Return the (x, y) coordinate for the center point of the cell that contains the specified text.  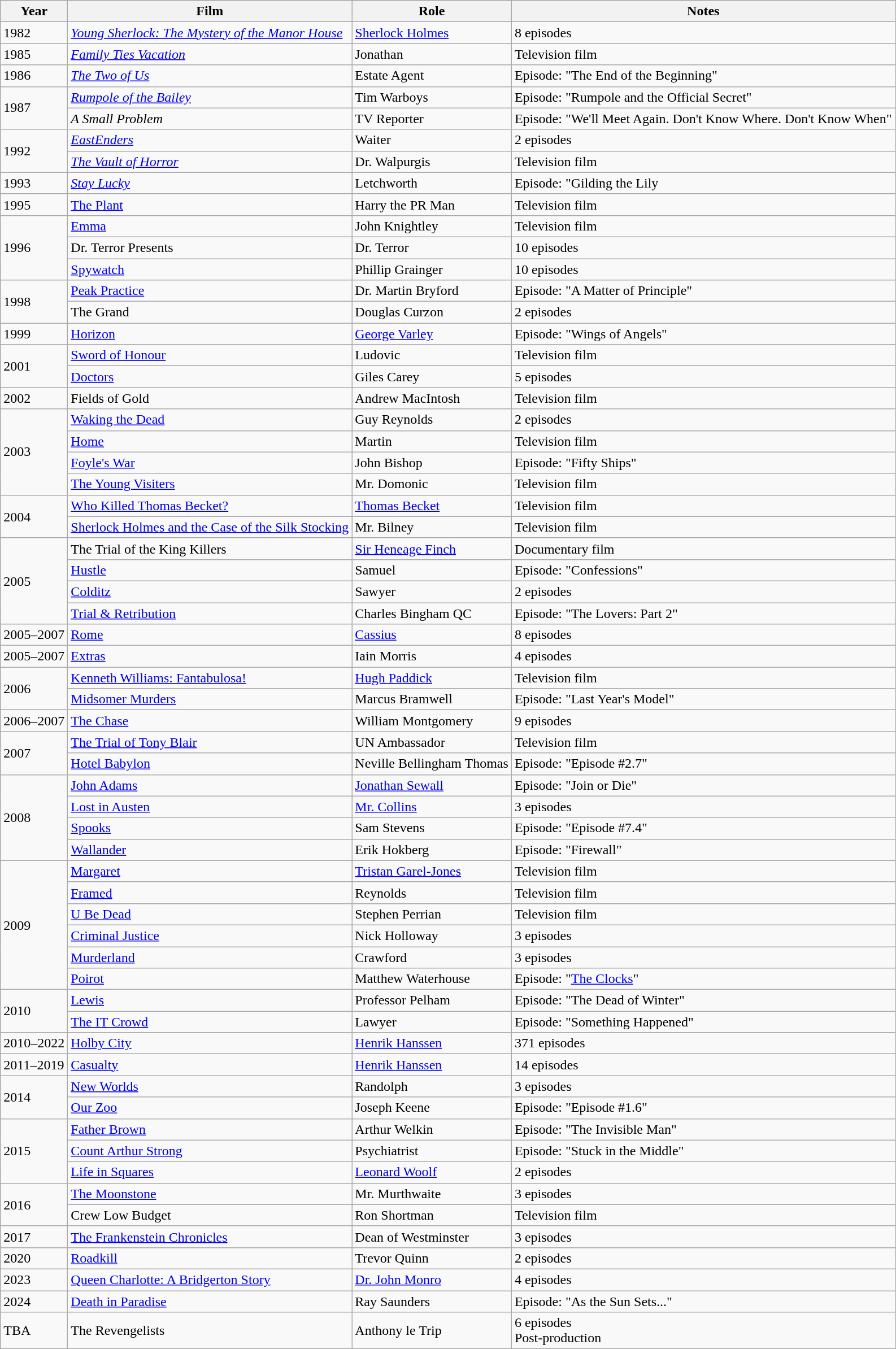
2002 (34, 398)
Stay Lucky (210, 183)
2004 (34, 516)
Stephen Perrian (432, 914)
Samuel (432, 570)
U Be Dead (210, 914)
Episode: "As the Sun Sets..." (703, 1301)
Documentary film (703, 549)
New Worlds (210, 1086)
Matthew Waterhouse (432, 979)
Phillip Grainger (432, 269)
Episode: "The Clocks" (703, 979)
Crew Low Budget (210, 1215)
Waking the Dead (210, 420)
Fields of Gold (210, 398)
Episode: "The End of the Beginning" (703, 76)
2001 (34, 366)
Thomas Becket (432, 506)
Episode: "Confessions" (703, 570)
Jonathan Sewall (432, 785)
Erik Hokberg (432, 850)
The Trial of Tony Blair (210, 742)
1995 (34, 204)
Lewis (210, 1000)
Episode: "Stuck in the Middle" (703, 1151)
Harry the PR Man (432, 204)
2010–2022 (34, 1043)
1985 (34, 54)
Hotel Babylon (210, 764)
Rumpole of the Bailey (210, 97)
Douglas Curzon (432, 312)
Father Brown (210, 1129)
2006–2007 (34, 721)
Episode: "Rumpole and the Official Secret" (703, 97)
Professor Pelham (432, 1000)
1982 (34, 33)
Kenneth Williams: Fantabulosa! (210, 678)
Psychiatrist (432, 1151)
Ludovic (432, 355)
Charles Bingham QC (432, 613)
Randolph (432, 1086)
Dr. Martin Bryford (432, 291)
2009 (34, 925)
Episode: "Episode #1.6" (703, 1108)
2011–2019 (34, 1065)
TBA (34, 1331)
The Plant (210, 204)
The Young Visiters (210, 484)
Criminal Justice (210, 935)
Doctors (210, 377)
Mr. Domonic (432, 484)
The Chase (210, 721)
Film (210, 11)
Rome (210, 635)
2017 (34, 1237)
6 episodesPost-production (703, 1331)
John Adams (210, 785)
Trial & Retribution (210, 613)
The Revengelists (210, 1331)
Sherlock Holmes and the Case of the Silk Stocking (210, 527)
Mr. Bilney (432, 527)
Neville Bellingham Thomas (432, 764)
Peak Practice (210, 291)
Tim Warboys (432, 97)
Mr. Murthwaite (432, 1194)
Wallander (210, 850)
1999 (34, 334)
The Trial of the King Killers (210, 549)
Spooks (210, 828)
Ray Saunders (432, 1301)
EastEnders (210, 140)
Episode: "Episode #7.4" (703, 828)
5 episodes (703, 377)
Hustle (210, 570)
Margaret (210, 871)
The Grand (210, 312)
Colditz (210, 591)
Our Zoo (210, 1108)
1998 (34, 302)
2015 (34, 1151)
Dean of Westminster (432, 1237)
Episode: "Join or Die" (703, 785)
1996 (34, 247)
Sherlock Holmes (432, 33)
Queen Charlotte: A Bridgerton Story (210, 1280)
Episode: "Fifty Ships" (703, 463)
Mr. Collins (432, 807)
2014 (34, 1097)
Episode: "We'll Meet Again. Don't Know Where. Don't Know When" (703, 119)
Crawford (432, 958)
John Knightley (432, 226)
371 episodes (703, 1043)
TV Reporter (432, 119)
Waiter (432, 140)
Episode: "A Matter of Principle" (703, 291)
Ron Shortman (432, 1215)
2006 (34, 689)
Dr. Terror (432, 247)
John Bishop (432, 463)
Foyle's War (210, 463)
Estate Agent (432, 76)
Casualty (210, 1065)
2003 (34, 452)
2016 (34, 1204)
Dr. Walpurgis (432, 162)
2008 (34, 817)
1986 (34, 76)
Roadkill (210, 1258)
Holby City (210, 1043)
Andrew MacIntosh (432, 398)
Joseph Keene (432, 1108)
Extras (210, 656)
2010 (34, 1011)
Episode: "The Lovers: Part 2" (703, 613)
William Montgomery (432, 721)
Martin (432, 441)
1993 (34, 183)
Letchworth (432, 183)
Iain Morris (432, 656)
14 episodes (703, 1065)
Sawyer (432, 591)
Episode: "The Invisible Man" (703, 1129)
Murderland (210, 958)
Poirot (210, 979)
Lawyer (432, 1022)
Episode: "Firewall" (703, 850)
Episode: "Something Happened" (703, 1022)
A Small Problem (210, 119)
Anthony le Trip (432, 1331)
UN Ambassador (432, 742)
The Two of Us (210, 76)
Jonathan (432, 54)
9 episodes (703, 721)
2023 (34, 1280)
Reynolds (432, 893)
Midsomer Murders (210, 699)
Year (34, 11)
Role (432, 11)
Cassius (432, 635)
2005 (34, 581)
Young Sherlock: The Mystery of the Manor House (210, 33)
The Moonstone (210, 1194)
Arthur Welkin (432, 1129)
Sir Heneage Finch (432, 549)
Emma (210, 226)
Trevor Quinn (432, 1258)
The IT Crowd (210, 1022)
The Frankenstein Chronicles (210, 1237)
Notes (703, 11)
Episode: "Wings of Angels" (703, 334)
Death in Paradise (210, 1301)
Nick Holloway (432, 935)
The Vault of Horror (210, 162)
Episode: "Gilding the Lily (703, 183)
Episode: "Episode #2.7" (703, 764)
1992 (34, 151)
Framed (210, 893)
Life in Squares (210, 1172)
Episode: "Last Year's Model" (703, 699)
2024 (34, 1301)
Family Ties Vacation (210, 54)
Sam Stevens (432, 828)
1987 (34, 108)
Who Killed Thomas Becket? (210, 506)
Count Arthur Strong (210, 1151)
2020 (34, 1258)
Leonard Woolf (432, 1172)
Dr. Terror Presents (210, 247)
Hugh Paddick (432, 678)
Marcus Bramwell (432, 699)
Spywatch (210, 269)
2007 (34, 753)
Lost in Austen (210, 807)
Guy Reynolds (432, 420)
Giles Carey (432, 377)
Home (210, 441)
Sword of Honour (210, 355)
Dr. John Monro (432, 1280)
George Varley (432, 334)
Episode: "The Dead of Winter" (703, 1000)
Horizon (210, 334)
Tristan Garel-Jones (432, 871)
